From the cell containing the given text, extract its center point as [x, y] coordinate. 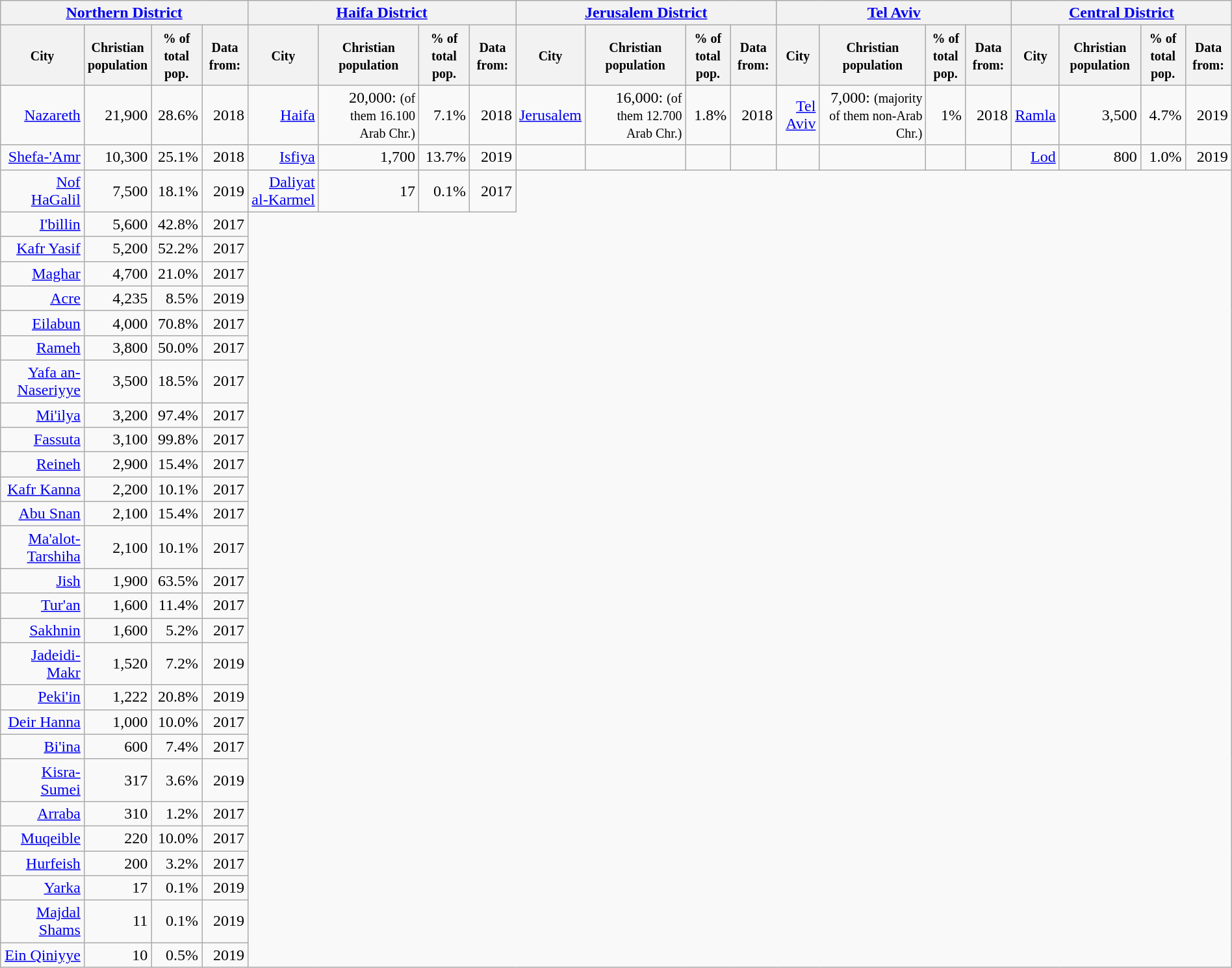
800 [1099, 157]
70.8% [177, 323]
Abu Snan [43, 514]
7.1% [444, 115]
Fassuta [43, 440]
1,520 [117, 664]
2,200 [117, 489]
310 [117, 813]
Peki'in [43, 697]
Isfiya [283, 157]
317 [117, 780]
Acre [43, 298]
Yafa an-Naseriyye [43, 381]
Deir Hanna [43, 722]
2,900 [117, 465]
Kafr Yasif [43, 249]
1% [946, 115]
Rameh [43, 348]
Eilabun [43, 323]
7.2% [177, 664]
1.0% [1163, 157]
8.5% [177, 298]
Mi'ilya [43, 415]
52.2% [177, 249]
200 [117, 863]
Ma'alot-Tarshiha [43, 547]
7.4% [177, 746]
Haifa District [382, 13]
5.2% [177, 630]
3,800 [117, 348]
25.1% [177, 157]
Majdal Shams [43, 921]
18.1% [177, 191]
0.5% [177, 955]
Bi'ina [43, 746]
3.6% [177, 780]
Ramla [1036, 115]
4,000 [117, 323]
Ein Qiniyye [43, 955]
99.8% [177, 440]
1,222 [117, 697]
5,200 [117, 249]
Kisra-Sumei [43, 780]
Hurfeish [43, 863]
4,700 [117, 274]
20,000: (of them 16.100 Arab Chr.) [368, 115]
10 [117, 955]
Tur'an [43, 605]
1,700 [368, 157]
Jish [43, 581]
Maghar [43, 274]
1,900 [117, 581]
Kafr Kanna [43, 489]
10,300 [117, 157]
7,000: (majority of them non-Arab Chr.) [873, 115]
1.8% [708, 115]
97.4% [177, 415]
11.4% [177, 605]
3,200 [117, 415]
16,000: (of them 12.700 Arab Chr.) [635, 115]
11 [117, 921]
21,900 [117, 115]
20.8% [177, 697]
Lod [1036, 157]
13.7% [444, 157]
Arraba [43, 813]
3.2% [177, 863]
600 [117, 746]
28.6% [177, 115]
Jerusalem District [646, 13]
Nof HaGalil [43, 191]
Yarka [43, 888]
4,235 [117, 298]
3,100 [117, 440]
1.2% [177, 813]
Daliyat al-Karmel [283, 191]
Sakhnin [43, 630]
50.0% [177, 348]
Christianpopulation [117, 55]
Jerusalem [551, 115]
5,600 [117, 224]
Muqeible [43, 838]
I'billin [43, 224]
Central District [1122, 13]
18.5% [177, 381]
220 [117, 838]
1,000 [117, 722]
Haifa [283, 115]
4.7% [1163, 115]
Jadeidi-Makr [43, 664]
Reineh [43, 465]
Shefa-'Amr [43, 157]
63.5% [177, 581]
21.0% [177, 274]
42.8% [177, 224]
Nazareth [43, 115]
Northern District [125, 13]
7,500 [117, 191]
